For the text-containing cell, return its midpoint in (X, Y) coordinate format. 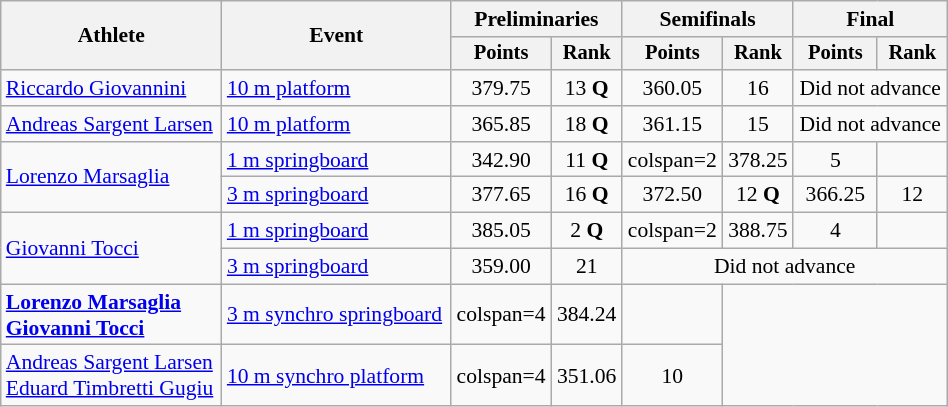
Giovanni Tocci (112, 248)
13 Q (586, 88)
5 (835, 160)
Andreas Sargent Larsen (112, 124)
Preliminaries (536, 19)
384.24 (586, 314)
372.50 (672, 195)
Event (336, 36)
342.90 (502, 160)
385.05 (502, 231)
Lorenzo Marsaglia Giovanni Tocci (112, 314)
15 (758, 124)
16 (758, 88)
10 m synchro platform (336, 376)
12 (912, 195)
360.05 (672, 88)
Semifinals (708, 19)
Lorenzo Marsaglia (112, 178)
10 (672, 376)
377.65 (502, 195)
3 m synchro springboard (336, 314)
388.75 (758, 231)
378.25 (758, 160)
11 Q (586, 160)
Riccardo Giovannini (112, 88)
12 Q (758, 195)
359.00 (502, 267)
16 Q (586, 195)
366.25 (835, 195)
21 (586, 267)
Final (870, 19)
18 Q (586, 124)
4 (835, 231)
Athlete (112, 36)
365.85 (502, 124)
Andreas Sargent Larsen Eduard Timbretti Gugiu (112, 376)
351.06 (586, 376)
379.75 (502, 88)
2 Q (586, 231)
361.15 (672, 124)
